From the cell containing the given text, extract its center point as [x, y] coordinate. 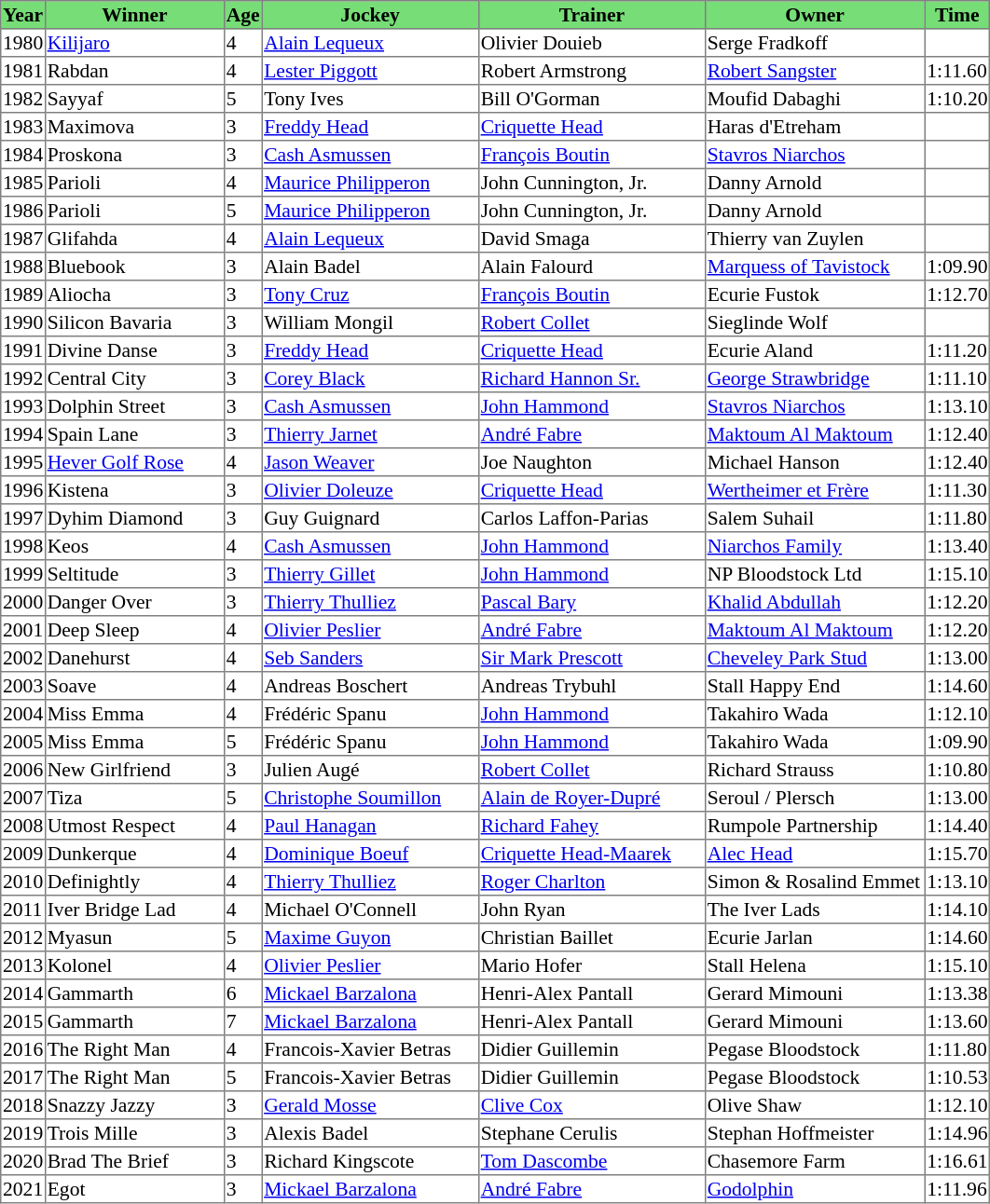
Stephan Hoffmeister [815, 1133]
Trois Mille [134, 1133]
Proskona [134, 155]
Utmost Respect [134, 826]
New Girlfriend [134, 770]
Paul Hanagan [370, 826]
7 [242, 1021]
2015 [23, 1021]
Lester Piggott [370, 71]
Brad The Brief [134, 1161]
Richard Kingscote [370, 1161]
1992 [23, 378]
Maximova [134, 127]
1:13.60 [957, 1021]
Michael Hanson [815, 462]
1983 [23, 127]
Andreas Boschert [370, 686]
Cheveley Park Stud [815, 658]
1:13.38 [957, 993]
Danehurst [134, 658]
Bill O'Gorman [591, 99]
Godolphin [815, 1189]
Haras d'Etreham [815, 127]
1987 [23, 239]
Chasemore Farm [815, 1161]
2010 [23, 882]
Jockey [370, 15]
Sieglinde Wolf [815, 322]
1980 [23, 43]
NP Bloodstock Ltd [815, 574]
2008 [23, 826]
2002 [23, 658]
Kistena [134, 490]
Aliocha [134, 294]
Simon & Rosalind Emmet [815, 882]
Ecurie Aland [815, 350]
Iver Bridge Lad [134, 910]
Ecurie Jarlan [815, 937]
Kilijaro [134, 43]
1995 [23, 462]
1:11.20 [957, 350]
Tiza [134, 798]
Julien Augé [370, 770]
Deep Sleep [134, 630]
Richard Hannon Sr. [591, 378]
David Smaga [591, 239]
Roger Charlton [591, 882]
Dolphin Street [134, 406]
Time [957, 15]
1:10.53 [957, 1077]
Olivier Douieb [591, 43]
Clive Cox [591, 1105]
Owner [815, 15]
1:14.40 [957, 826]
2018 [23, 1105]
1990 [23, 322]
Khalid Abdullah [815, 602]
2009 [23, 854]
1:11.10 [957, 378]
1:14.10 [957, 910]
1:11.30 [957, 490]
Olive Shaw [815, 1105]
Seroul / Plersch [815, 798]
Egot [134, 1189]
Christian Baillet [591, 937]
Gerald Mosse [370, 1105]
1:10.80 [957, 770]
1:11.60 [957, 71]
2005 [23, 742]
William Mongil [370, 322]
Thierry Jarnet [370, 434]
1:15.70 [957, 854]
Serge Fradkoff [815, 43]
Moufid Dabaghi [815, 99]
Keos [134, 546]
2017 [23, 1077]
Andreas Trybuhl [591, 686]
6 [242, 993]
1991 [23, 350]
2019 [23, 1133]
2013 [23, 965]
1982 [23, 99]
1:14.96 [957, 1133]
Alain Badel [370, 267]
Age [242, 15]
2001 [23, 630]
Richard Strauss [815, 770]
Soave [134, 686]
Salem Suhail [815, 518]
Mario Hofer [591, 965]
George Strawbridge [815, 378]
2007 [23, 798]
Stall Happy End [815, 686]
Definightly [134, 882]
Rumpole Partnership [815, 826]
2003 [23, 686]
Hever Golf Rose [134, 462]
Pascal Bary [591, 602]
Stall Helena [815, 965]
Central City [134, 378]
1985 [23, 183]
2014 [23, 993]
1984 [23, 155]
Ecurie Fustok [815, 294]
Criquette Head-Maarek [591, 854]
Seb Sanders [370, 658]
Jason Weaver [370, 462]
Alain de Royer-Dupré [591, 798]
1993 [23, 406]
Guy Guignard [370, 518]
1:16.61 [957, 1161]
Niarchos Family [815, 546]
Richard Fahey [591, 826]
2006 [23, 770]
Sayyaf [134, 99]
Silicon Bavaria [134, 322]
1981 [23, 71]
1989 [23, 294]
Carlos Laffon-Parias [591, 518]
Tony Cruz [370, 294]
Trainer [591, 15]
Danger Over [134, 602]
Dyhim Diamond [134, 518]
Tom Dascombe [591, 1161]
2020 [23, 1161]
Dunkerque [134, 854]
Glifahda [134, 239]
Spain Lane [134, 434]
Seltitude [134, 574]
2011 [23, 910]
1999 [23, 574]
2012 [23, 937]
1997 [23, 518]
Maxime Guyon [370, 937]
Corey Black [370, 378]
1988 [23, 267]
Myasun [134, 937]
Dominique Boeuf [370, 854]
Marquess of Tavistock [815, 267]
Alec Head [815, 854]
1998 [23, 546]
Thierry Gillet [370, 574]
Robert Armstrong [591, 71]
1996 [23, 490]
2016 [23, 1049]
Joe Naughton [591, 462]
Robert Sangster [815, 71]
1:13.40 [957, 546]
Sir Mark Prescott [591, 658]
2021 [23, 1189]
Alain Falourd [591, 267]
Bluebook [134, 267]
Olivier Doleuze [370, 490]
Year [23, 15]
2004 [23, 714]
1986 [23, 211]
1:11.96 [957, 1189]
Divine Danse [134, 350]
Alexis Badel [370, 1133]
Michael O'Connell [370, 910]
Snazzy Jazzy [134, 1105]
Rabdan [134, 71]
Tony Ives [370, 99]
Winner [134, 15]
Kolonel [134, 965]
Wertheimer et Frère [815, 490]
1:10.20 [957, 99]
Thierry van Zuylen [815, 239]
Stephane Cerulis [591, 1133]
1994 [23, 434]
2000 [23, 602]
Christophe Soumillon [370, 798]
John Ryan [591, 910]
The Iver Lads [815, 910]
1:12.70 [957, 294]
